Capture the cell that displays the provided text and extract its (X, Y) central coordinate. 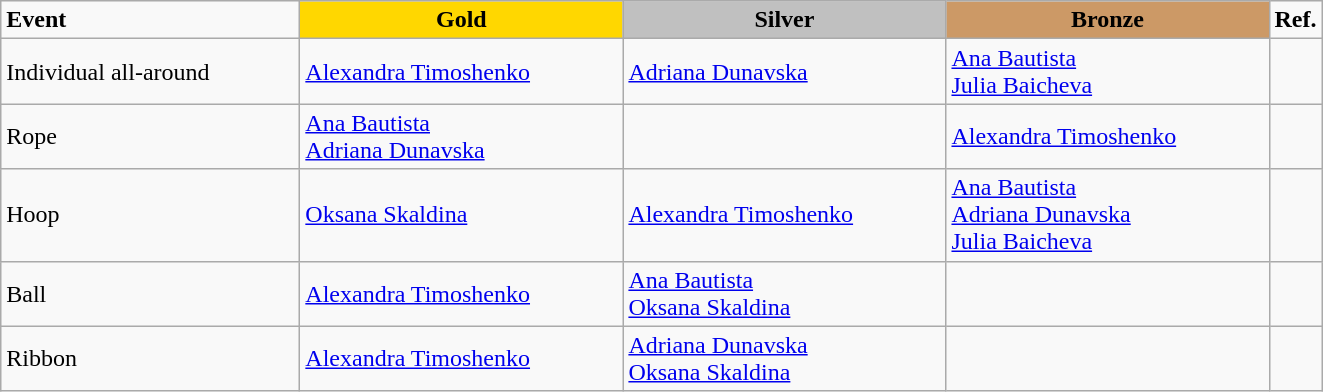
Ana Bautista Adriana Dunavska Julia Baicheva (1108, 215)
Ana Bautista Adriana Dunavska (462, 136)
Rope (150, 136)
Ana Bautista Oksana Skaldina (784, 294)
Hoop (150, 215)
Oksana Skaldina (462, 215)
Ana Bautista Julia Baicheva (1108, 72)
Adriana Dunavska (784, 72)
Ref. (1296, 20)
Bronze (1108, 20)
Ball (150, 294)
Gold (462, 20)
Ribbon (150, 358)
Individual all-around (150, 72)
Silver (784, 20)
Adriana Dunavska Oksana Skaldina (784, 358)
Event (150, 20)
